Determine the [X, Y] coordinate at the center of the cell enclosing the given text.  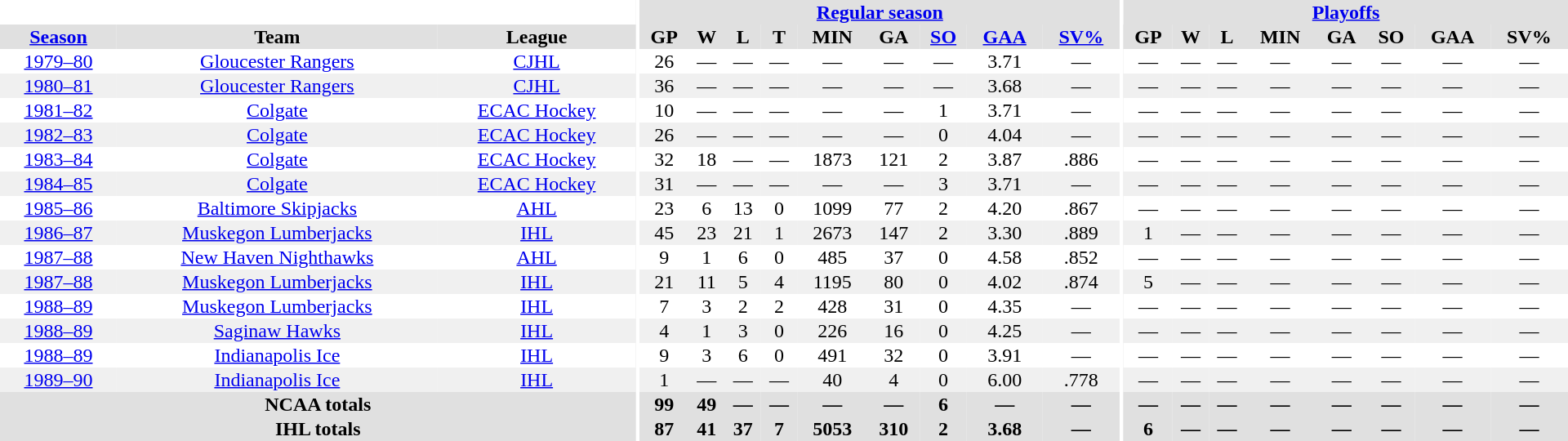
.874 [1081, 282]
.778 [1081, 380]
4.25 [1004, 331]
4.04 [1004, 135]
Baltimore Skipjacks [278, 208]
11 [706, 282]
49 [706, 404]
16 [893, 331]
13 [742, 208]
2673 [832, 233]
New Haven Nighthawks [278, 257]
87 [664, 429]
Team [278, 37]
1195 [832, 282]
1982–83 [59, 135]
.886 [1081, 159]
491 [832, 355]
18 [706, 159]
41 [706, 429]
40 [832, 380]
428 [832, 306]
3.91 [1004, 355]
4.58 [1004, 257]
1985–86 [59, 208]
1099 [832, 208]
1986–87 [59, 233]
36 [664, 86]
80 [893, 282]
77 [893, 208]
6.00 [1004, 380]
.852 [1081, 257]
Season [59, 37]
Regular season [880, 12]
.867 [1081, 208]
4.20 [1004, 208]
1873 [832, 159]
Saginaw Hawks [278, 331]
League [537, 37]
1979–80 [59, 61]
10 [664, 110]
226 [832, 331]
1981–82 [59, 110]
1984–85 [59, 184]
1989–90 [59, 380]
147 [893, 233]
1980–81 [59, 86]
5053 [832, 429]
NCAA totals [318, 404]
4.35 [1004, 306]
121 [893, 159]
.889 [1081, 233]
485 [832, 257]
310 [893, 429]
3.30 [1004, 233]
99 [664, 404]
IHL totals [318, 429]
3.87 [1004, 159]
4.02 [1004, 282]
45 [664, 233]
Playoffs [1346, 12]
T [779, 37]
1983–84 [59, 159]
